Find where the given text appears and provide that cell's center as (x, y) coordinate. 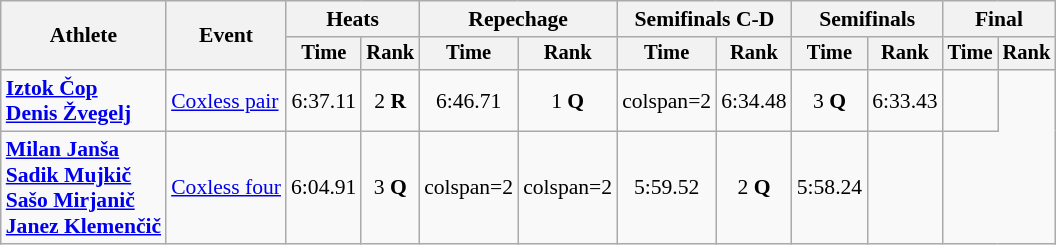
2 Q (754, 188)
Heats (352, 19)
Semifinals (868, 19)
6:34.48 (754, 100)
6:37.11 (324, 100)
2 R (390, 100)
Semifinals C-D (704, 19)
6:04.91 (324, 188)
6:46.71 (468, 100)
Event (226, 36)
Iztok ČopDenis Žvegelj (84, 100)
5:59.52 (666, 188)
Milan JanšaSadik MujkičSašo MirjaničJanez Klemenčič (84, 188)
Coxless four (226, 188)
5:58.24 (830, 188)
6:33.43 (904, 100)
1 Q (568, 100)
Athlete (84, 36)
Coxless pair (226, 100)
Repechage (518, 19)
Final (999, 19)
